Find where the given text appears and provide that cell's center as (X, Y) coordinate. 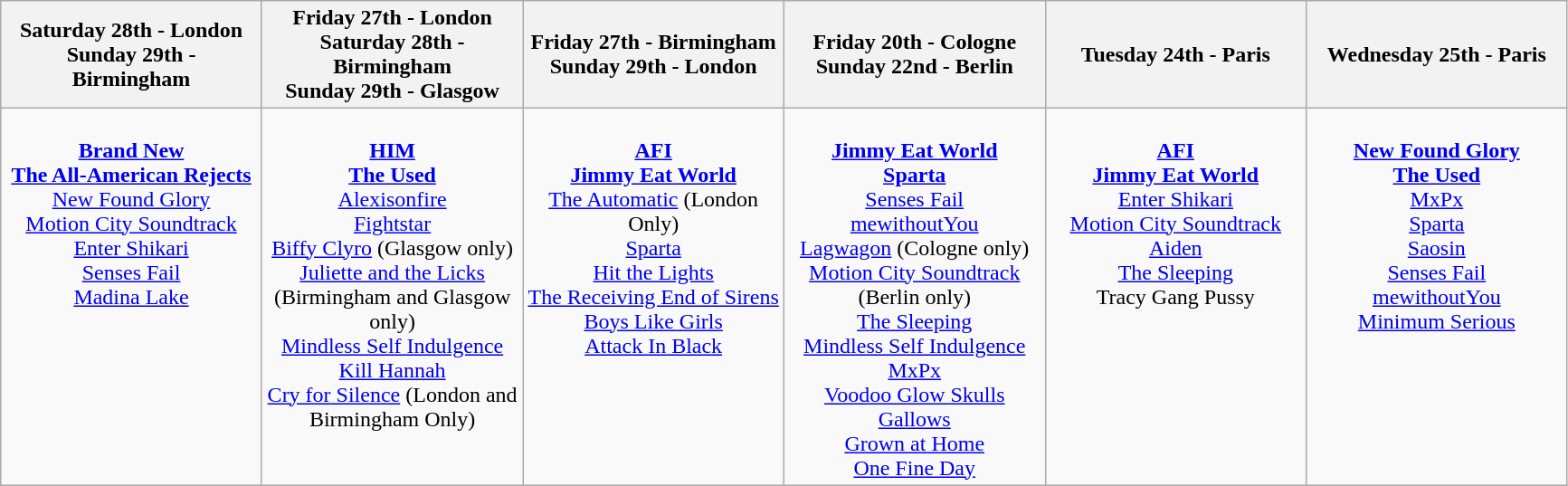
Wednesday 25th - Paris (1437, 54)
Tuesday 24th - Paris (1176, 54)
Friday 20th - CologneSunday 22nd - Berlin (914, 54)
AFI Jimmy Eat World The Automatic (London Only) Sparta Hit the Lights The Receiving End of Sirens Boys Like Girls Attack In Black (653, 297)
Friday 27th - LondonSaturday 28th - BirminghamSunday 29th - Glasgow (393, 54)
Saturday 28th - LondonSunday 29th - Birmingham (132, 54)
Brand New The All-American Rejects New Found Glory Motion City Soundtrack Enter Shikari Senses Fail Madina Lake (132, 297)
Friday 27th - BirminghamSunday 29th - London (653, 54)
New Found Glory The Used MxPx Sparta Saosin Senses Fail mewithoutYou Minimum Serious (1437, 297)
AFI Jimmy Eat World Enter Shikari Motion City Soundtrack Aiden The Sleeping Tracy Gang Pussy (1176, 297)
